Return the (X, Y) coordinate for the center point of the cell that contains the specified text.  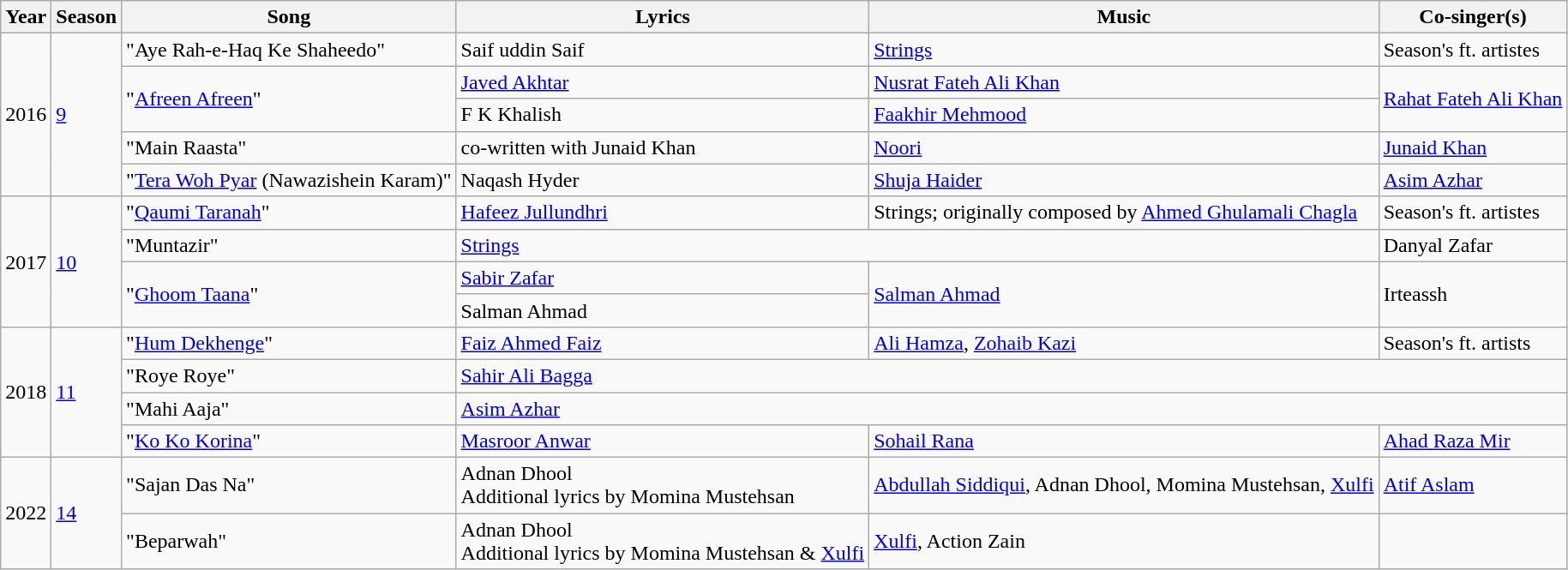
Masroor Anwar (663, 441)
Strings; originally composed by Ahmed Ghulamali Chagla (1124, 213)
"Hum Dekhenge" (289, 343)
Javed Akhtar (663, 82)
Hafeez Jullundhri (663, 213)
Co-singer(s) (1473, 17)
14 (87, 513)
2018 (26, 392)
F K Khalish (663, 115)
"Afreen Afreen" (289, 99)
Shuja Haider (1124, 180)
Xulfi, Action Zain (1124, 542)
2022 (26, 513)
Saif uddin Saif (663, 50)
Irteassh (1473, 294)
Lyrics (663, 17)
9 (87, 115)
Adnan DhoolAdditional lyrics by Momina Mustehsan (663, 485)
"Mahi Aaja" (289, 409)
"Muntazir" (289, 245)
Faakhir Mehmood (1124, 115)
"Roye Roye" (289, 375)
Sabir Zafar (663, 278)
Naqash Hyder (663, 180)
Danyal Zafar (1473, 245)
"Tera Woh Pyar (Nawazishein Karam)" (289, 180)
Music (1124, 17)
2017 (26, 261)
"Aye Rah-e-Haq Ke Shaheedo" (289, 50)
Season (87, 17)
Rahat Fateh Ali Khan (1473, 99)
co-written with Junaid Khan (663, 147)
Season's ft. artists (1473, 343)
"Qaumi Taranah" (289, 213)
"Beparwah" (289, 542)
Sohail Rana (1124, 441)
Faiz Ahmed Faiz (663, 343)
2016 (26, 115)
Ahad Raza Mir (1473, 441)
Song (289, 17)
Ali Hamza, Zohaib Kazi (1124, 343)
"Ko Ko Korina" (289, 441)
Adnan DhoolAdditional lyrics by Momina Mustehsan & Xulfi (663, 542)
"Sajan Das Na" (289, 485)
Abdullah Siddiqui, Adnan Dhool, Momina Mustehsan, Xulfi (1124, 485)
Year (26, 17)
Noori (1124, 147)
Nusrat Fateh Ali Khan (1124, 82)
"Ghoom Taana" (289, 294)
Sahir Ali Bagga (1012, 375)
10 (87, 261)
Atif Aslam (1473, 485)
Junaid Khan (1473, 147)
11 (87, 392)
"Main Raasta" (289, 147)
